For the text-containing cell, return its midpoint in [x, y] coordinate format. 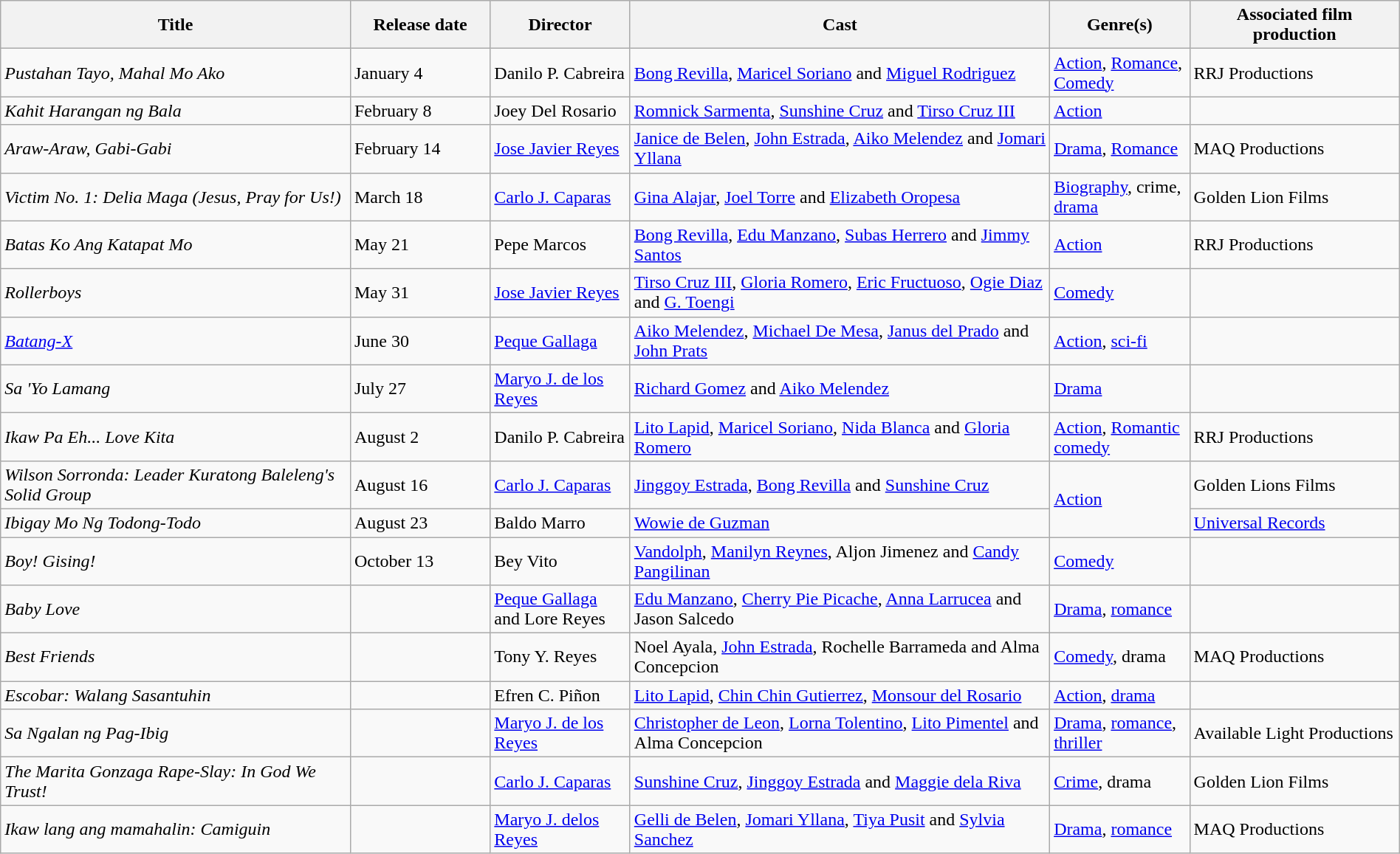
Release date [419, 25]
Gina Alajar, Joel Torre and Elizabeth Oropesa [840, 196]
Bong Revilla, Maricel Soriano and Miguel Rodriguez [840, 72]
June 30 [419, 341]
Rollerboys [176, 292]
Richard Gomez and Aiko Melendez [840, 388]
Noel Ayala, John Estrada, Rochelle Barrameda and Alma Concepcion [840, 657]
Tony Y. Reyes [560, 657]
Peque Gallaga [560, 341]
Golden Lions Films [1294, 484]
Araw-Araw, Gabi-Gabi [176, 149]
Tirso Cruz III, Gloria Romero, Eric Fructuoso, Ogie Diaz and G. Toengi [840, 292]
Victim No. 1: Delia Maga (Jesus, Pray for Us!) [176, 196]
Action, drama [1119, 695]
Escobar: Walang Sasantuhin [176, 695]
Romnick Sarmenta, Sunshine Cruz and Tirso Cruz III [840, 111]
Vandolph, Manilyn Reynes, Aljon Jimenez and Candy Pangilinan [840, 561]
Genre(s) [1119, 25]
Universal Records [1294, 523]
Ikaw lang ang mamahalin: Camiguin [176, 830]
Comedy, drama [1119, 657]
Drama, Romance [1119, 149]
Baldo Marro [560, 523]
Bey Vito [560, 561]
Action, Romance, Comedy [1119, 72]
Biography, crime, drama [1119, 196]
October 13 [419, 561]
July 27 [419, 388]
Jinggoy Estrada, Bong Revilla and Sunshine Cruz [840, 484]
Boy! Gising! [176, 561]
Sa Ngalan ng Pag-Ibig [176, 734]
Kahit Harangan ng Bala [176, 111]
March 18 [419, 196]
Efren C. Piñon [560, 695]
Christopher de Leon, Lorna Tolentino, Lito Pimentel and Alma Concepcion [840, 734]
Gelli de Belen, Jomari Yllana, Tiya Pusit and Sylvia Sanchez [840, 830]
Sunshine Cruz, Jinggoy Estrada and Maggie dela Riva [840, 781]
May 21 [419, 245]
Joey Del Rosario [560, 111]
Title [176, 25]
August 2 [419, 437]
August 23 [419, 523]
Available Light Productions [1294, 734]
Aiko Melendez, Michael De Mesa, Janus del Prado and John Prats [840, 341]
Ibigay Mo Ng Todong-Todo [176, 523]
August 16 [419, 484]
Sa 'Yo Lamang [176, 388]
Pepe Marcos [560, 245]
Janice de Belen, John Estrada, Aiko Melendez and Jomari Yllana [840, 149]
Lito Lapid, Chin Chin Gutierrez, Monsour del Rosario [840, 695]
Batas Ko Ang Katapat Mo [176, 245]
Crime, drama [1119, 781]
Drama, romance, thriller [1119, 734]
January 4 [419, 72]
Wilson Sorronda: Leader Kuratong Baleleng's Solid Group [176, 484]
February 8 [419, 111]
Peque Gallaga and Lore Reyes [560, 610]
May 31 [419, 292]
Maryo J. delos Reyes [560, 830]
Pustahan Tayo, Mahal Mo Ako [176, 72]
Action, sci-fi [1119, 341]
Action, Romantic comedy [1119, 437]
Edu Manzano, Cherry Pie Picache, Anna Larrucea and Jason Salcedo [840, 610]
Lito Lapid, Maricel Soriano, Nida Blanca and Gloria Romero [840, 437]
The Marita Gonzaga Rape-Slay: In God We Trust! [176, 781]
Batang-X [176, 341]
Baby Love [176, 610]
Wowie de Guzman [840, 523]
Drama [1119, 388]
February 14 [419, 149]
Associated film production [1294, 25]
Director [560, 25]
Ikaw Pa Eh... Love Kita [176, 437]
Cast [840, 25]
Best Friends [176, 657]
Bong Revilla, Edu Manzano, Subas Herrero and Jimmy Santos [840, 245]
